Locate the cell with the specified text and output its (X, Y) center coordinate. 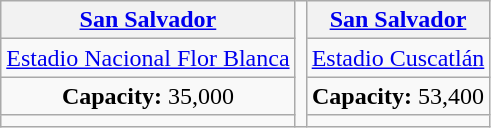
Capacity: 53,400 (398, 96)
Estadio Cuscatlán (398, 58)
Estadio Nacional Flor Blanca (148, 58)
Capacity: 35,000 (148, 96)
